Identify which cell holds the provided text, then report its (x, y) central coordinate. 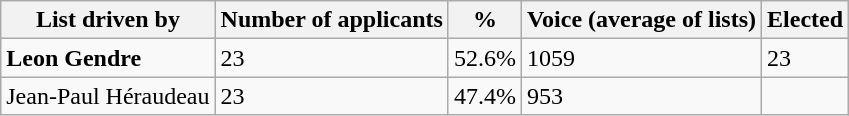
Leon Gendre (108, 58)
Jean-Paul Héraudeau (108, 96)
Voice (average of lists) (641, 20)
47.4% (484, 96)
List driven by (108, 20)
1059 (641, 58)
Elected (806, 20)
953 (641, 96)
Number of applicants (332, 20)
52.6% (484, 58)
% (484, 20)
